Identify which cell holds the provided text, then report its (x, y) central coordinate. 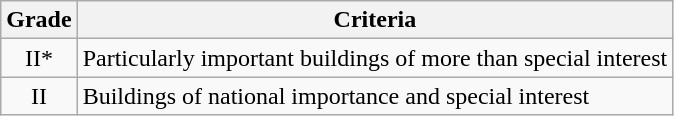
Particularly important buildings of more than special interest (375, 58)
Criteria (375, 20)
Grade (39, 20)
II (39, 96)
Buildings of national importance and special interest (375, 96)
II* (39, 58)
